Locate the cell with the specified text and output its [x, y] center coordinate. 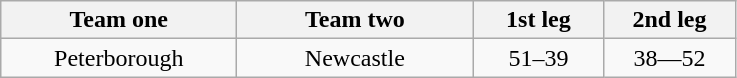
38—52 [670, 58]
Team two [355, 20]
2nd leg [670, 20]
51–39 [538, 58]
Peterborough [119, 58]
Newcastle [355, 58]
1st leg [538, 20]
Team one [119, 20]
